Scan for the cell matching the given text and deliver its [X, Y] coordinate at center. 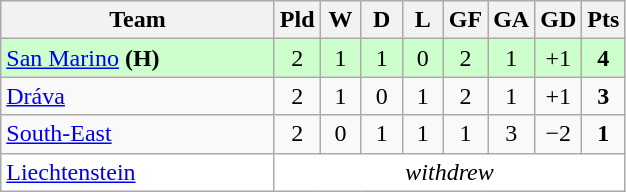
Liechtenstein [138, 172]
Pld [297, 20]
GA [512, 20]
W [340, 20]
South-East [138, 134]
L [422, 20]
Pts [604, 20]
San Marino (H) [138, 58]
4 [604, 58]
withdrew [450, 172]
Dráva [138, 96]
D [382, 20]
Team [138, 20]
−2 [558, 134]
GD [558, 20]
GF [465, 20]
